Determine the [X, Y] coordinate at the center of the cell enclosing the given text.  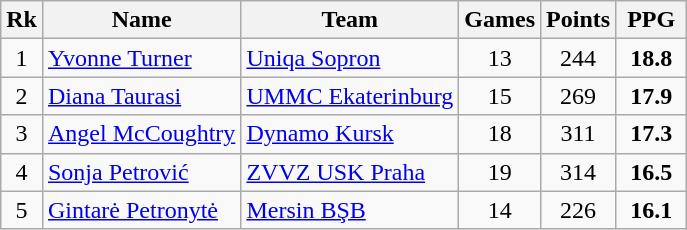
Sonja Petrović [141, 172]
16.5 [652, 172]
Uniqa Sopron [350, 58]
4 [22, 172]
17.3 [652, 134]
244 [578, 58]
ZVVZ USK Praha [350, 172]
16.1 [652, 210]
Diana Taurasi [141, 96]
14 [500, 210]
Angel McCoughtry [141, 134]
Games [500, 20]
Mersin BŞB [350, 210]
Dynamo Kursk [350, 134]
17.9 [652, 96]
269 [578, 96]
Yvonne Turner [141, 58]
Points [578, 20]
UMMC Ekaterinburg [350, 96]
2 [22, 96]
314 [578, 172]
5 [22, 210]
Gintarė Petronytė [141, 210]
311 [578, 134]
15 [500, 96]
1 [22, 58]
Team [350, 20]
Name [141, 20]
3 [22, 134]
Rk [22, 20]
19 [500, 172]
13 [500, 58]
18.8 [652, 58]
18 [500, 134]
PPG [652, 20]
226 [578, 210]
